Identify which cell holds the provided text, then report its [X, Y] central coordinate. 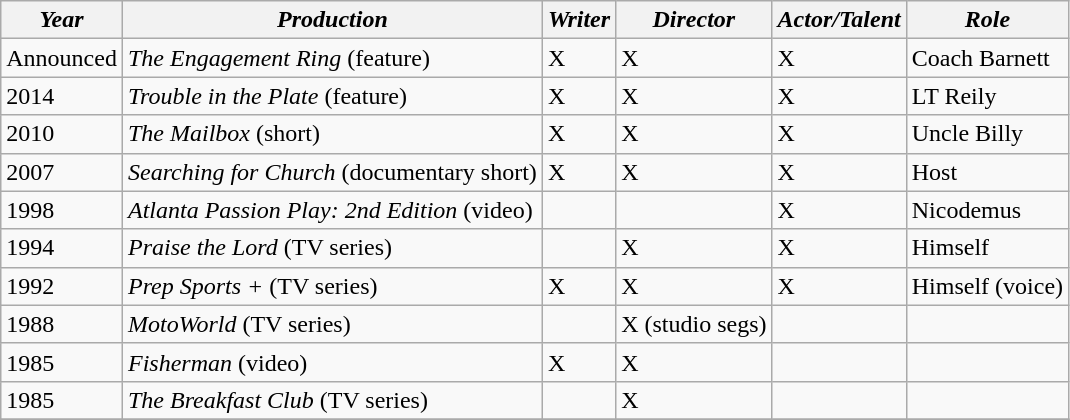
Director [694, 20]
1994 [62, 248]
2007 [62, 172]
Host [987, 172]
2014 [62, 96]
Production [332, 20]
The Mailbox (short) [332, 134]
Coach Barnett [987, 58]
Uncle Billy [987, 134]
Writer [578, 20]
Nicodemus [987, 210]
1998 [62, 210]
1992 [62, 286]
Himself (voice) [987, 286]
Atlanta Passion Play: 2nd Edition (video) [332, 210]
LT Reily [987, 96]
X (studio segs) [694, 324]
1988 [62, 324]
Trouble in the Plate (feature) [332, 96]
Praise the Lord (TV series) [332, 248]
Prep Sports + (TV series) [332, 286]
MotoWorld (TV series) [332, 324]
2010 [62, 134]
The Breakfast Club (TV series) [332, 400]
Actor/Talent [839, 20]
Fisherman (video) [332, 362]
The Engagement Ring (feature) [332, 58]
Announced [62, 58]
Searching for Church (documentary short) [332, 172]
Himself [987, 248]
Role [987, 20]
Year [62, 20]
